Provide the [X, Y] coordinate of the cell's center where the given text is located.  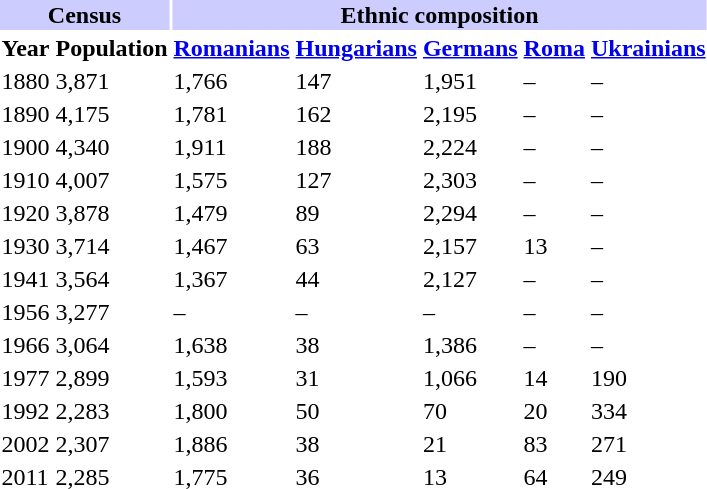
Hungarians [356, 48]
1930 [26, 246]
70 [470, 411]
2002 [26, 444]
188 [356, 147]
83 [554, 444]
1,367 [232, 279]
334 [648, 411]
44 [356, 279]
20 [554, 411]
Germans [470, 48]
1992 [26, 411]
2,283 [112, 411]
1966 [26, 345]
1900 [26, 147]
1,886 [232, 444]
147 [356, 81]
1,467 [232, 246]
1,781 [232, 114]
2,224 [470, 147]
2,195 [470, 114]
1,766 [232, 81]
190 [648, 378]
Year [26, 48]
3,064 [112, 345]
1910 [26, 180]
1,066 [470, 378]
1,911 [232, 147]
4,007 [112, 180]
3,277 [112, 312]
1,638 [232, 345]
2,307 [112, 444]
2,303 [470, 180]
3,564 [112, 279]
271 [648, 444]
4,175 [112, 114]
4,340 [112, 147]
1,951 [470, 81]
Romanians [232, 48]
2,294 [470, 213]
Population [112, 48]
31 [356, 378]
2,157 [470, 246]
1941 [26, 279]
1920 [26, 213]
1977 [26, 378]
Ethnic composition [440, 15]
3,878 [112, 213]
1890 [26, 114]
13 [554, 246]
1,386 [470, 345]
3,871 [112, 81]
14 [554, 378]
162 [356, 114]
1,593 [232, 378]
127 [356, 180]
1880 [26, 81]
89 [356, 213]
63 [356, 246]
1,800 [232, 411]
Ukrainians [648, 48]
3,714 [112, 246]
1,575 [232, 180]
2,127 [470, 279]
50 [356, 411]
1,479 [232, 213]
Roma [554, 48]
21 [470, 444]
Census [84, 15]
1956 [26, 312]
2,899 [112, 378]
